From the cell containing the given text, extract its center point as [x, y] coordinate. 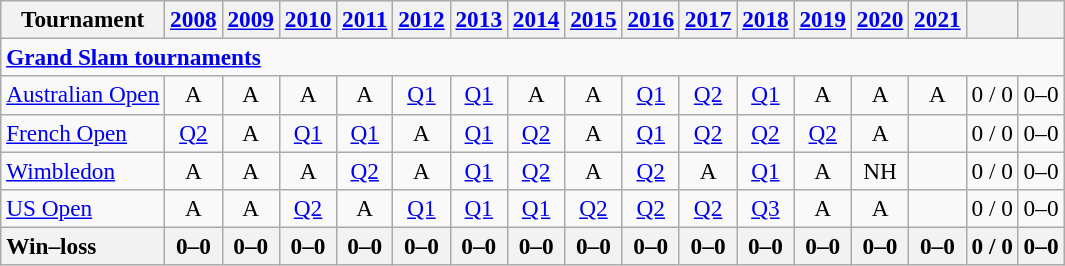
2015 [594, 19]
French Open [83, 133]
2019 [822, 19]
2011 [365, 19]
Q3 [766, 208]
2013 [478, 19]
US Open [83, 208]
Grand Slam tournaments [532, 57]
NH [880, 170]
2016 [650, 19]
Wimbledon [83, 170]
2012 [422, 19]
2018 [766, 19]
Australian Open [83, 95]
Tournament [83, 19]
2021 [938, 19]
2009 [250, 19]
Win–loss [83, 246]
2014 [536, 19]
2020 [880, 19]
2008 [194, 19]
2017 [708, 19]
2010 [308, 19]
